Detect which cell encompasses the target text, then output its (X, Y) center coordinate. 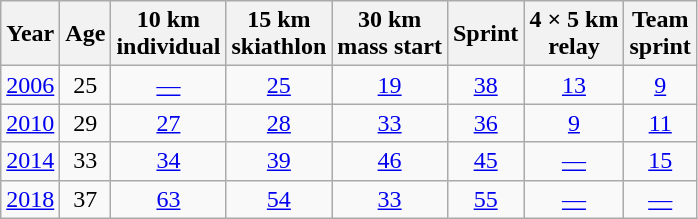
15 (660, 161)
29 (86, 123)
63 (168, 199)
10 kmindividual (168, 34)
2006 (30, 85)
13 (574, 85)
11 (660, 123)
2018 (30, 199)
15 kmskiathlon (279, 34)
36 (485, 123)
46 (390, 161)
Year (30, 34)
30 kmmass start (390, 34)
4 × 5 kmrelay (574, 34)
Teamsprint (660, 34)
2010 (30, 123)
37 (86, 199)
34 (168, 161)
54 (279, 199)
38 (485, 85)
Age (86, 34)
27 (168, 123)
39 (279, 161)
2014 (30, 161)
Sprint (485, 34)
55 (485, 199)
45 (485, 161)
28 (279, 123)
19 (390, 85)
